Provide the (X, Y) coordinate of the cell's center where the given text is located.  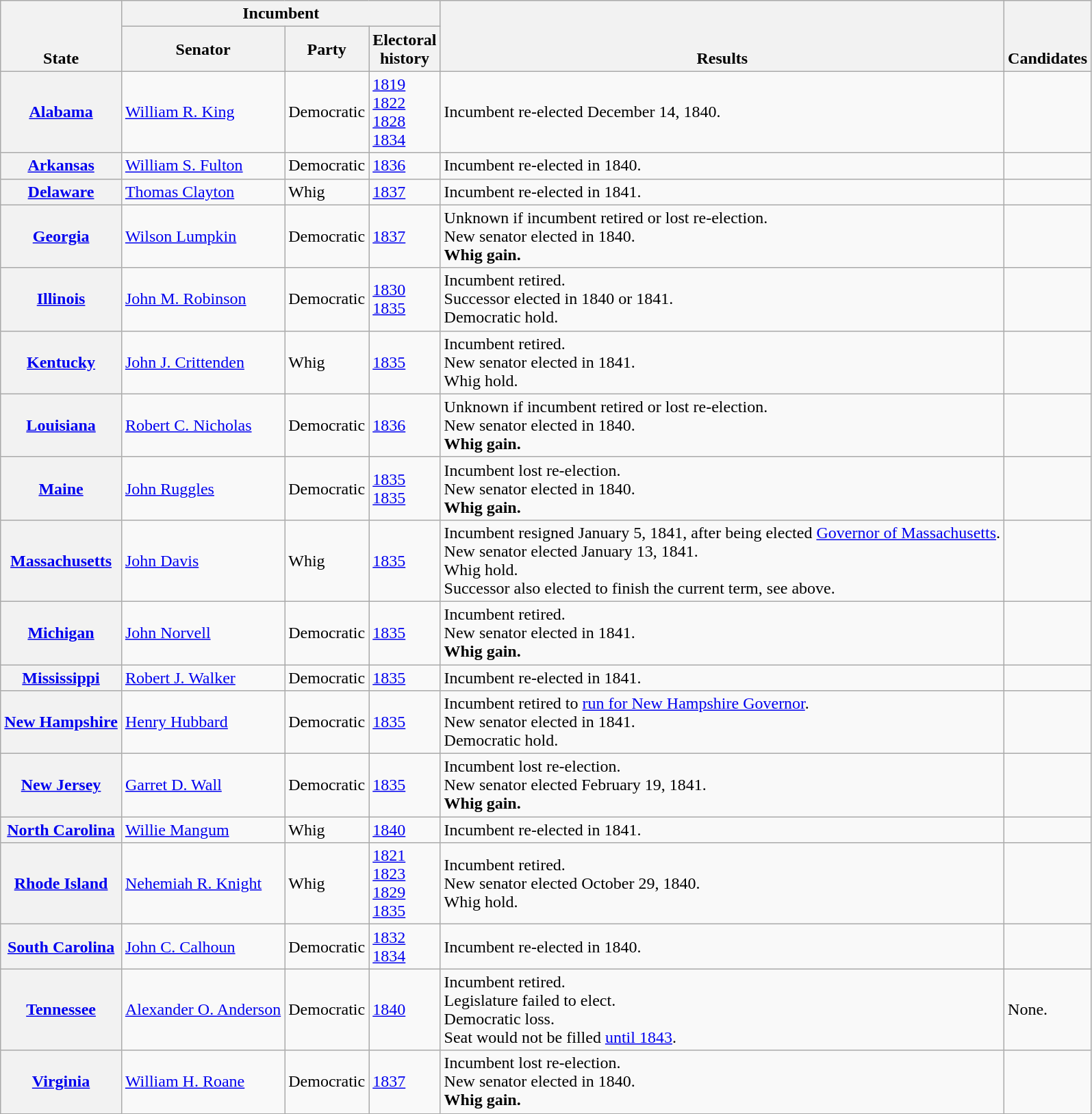
John J. Crittenden (203, 362)
Alabama (62, 112)
Senator (203, 49)
Party (327, 49)
North Carolina (62, 830)
Virginia (62, 1082)
John C. Calhoun (203, 946)
Nehemiah R. Knight (203, 883)
New Hampshire (62, 722)
Illinois (62, 299)
Louisiana (62, 425)
Incumbent re-elected December 14, 1840. (722, 112)
Garret D. Wall (203, 785)
Michigan (62, 633)
Maine (62, 488)
1835 1835 (405, 488)
South Carolina (62, 946)
Thomas Clayton (203, 192)
Arkansas (62, 166)
Alexander O. Anderson (203, 1009)
William R. King (203, 112)
John Davis (203, 560)
None. (1047, 1009)
Wilson Lumpkin (203, 236)
1819182218281834 (405, 112)
Rhode Island (62, 883)
Robert J. Walker (203, 677)
Kentucky (62, 362)
State (62, 36)
Incumbent retired.Successor elected in 1840 or 1841.Democratic hold. (722, 299)
Incumbent retired.Legislature failed to elect.Democratic loss.Seat would not be filled until 1843. (722, 1009)
Incumbent retired.New senator elected in 1841.Whig hold. (722, 362)
Delaware (62, 192)
1821 182318291835 (405, 883)
Incumbent lost re-election.New senator elected February 19, 1841.Whig gain. (722, 785)
Robert C. Nicholas (203, 425)
Incumbent retired.New senator elected October 29, 1840.Whig hold. (722, 883)
Results (722, 36)
Henry Hubbard (203, 722)
Tennessee (62, 1009)
Incumbent retired.New senator elected in 1841.Whig gain. (722, 633)
Massachusetts (62, 560)
Electoralhistory (405, 49)
Incumbent (281, 14)
John M. Robinson (203, 299)
William H. Roane (203, 1082)
Candidates (1047, 36)
1832 1834 (405, 946)
Incumbent retired to run for New Hampshire Governor.New senator elected in 1841.Democratic hold. (722, 722)
New Jersey (62, 785)
Mississippi (62, 677)
John Norvell (203, 633)
John Ruggles (203, 488)
Willie Mangum (203, 830)
William S. Fulton (203, 166)
1830 1835 (405, 299)
Georgia (62, 236)
